Locate the cell with the specified text and output its (x, y) center coordinate. 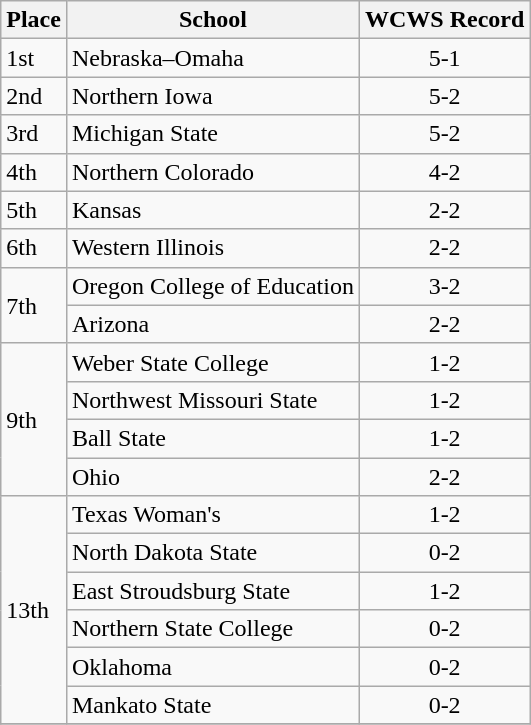
3-2 (444, 286)
Ball State (212, 438)
5-1 (444, 58)
Nebraska–Omaha (212, 58)
2nd (34, 96)
3rd (34, 134)
Northern State College (212, 629)
4th (34, 172)
Kansas (212, 210)
1st (34, 58)
Western Illinois (212, 248)
7th (34, 305)
Texas Woman's (212, 515)
Arizona (212, 324)
Ohio (212, 477)
Mankato State (212, 705)
School (212, 20)
Oregon College of Education (212, 286)
Oklahoma (212, 667)
Place (34, 20)
Northern Colorado (212, 172)
4-2 (444, 172)
6th (34, 248)
Northern Iowa (212, 96)
Weber State College (212, 362)
5th (34, 210)
East Stroudsburg State (212, 591)
Michigan State (212, 134)
Northwest Missouri State (212, 400)
North Dakota State (212, 553)
13th (34, 610)
WCWS Record (444, 20)
9th (34, 419)
